From the cell containing the given text, extract its center point as [x, y] coordinate. 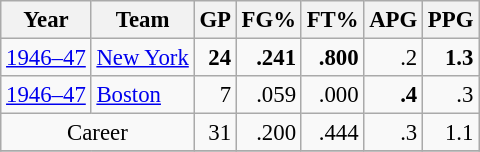
7 [215, 95]
New York [142, 58]
.000 [332, 95]
Year [46, 20]
.444 [332, 133]
PPG [451, 20]
Team [142, 20]
1.1 [451, 133]
24 [215, 58]
1.3 [451, 58]
APG [394, 20]
GP [215, 20]
Boston [142, 95]
FG% [268, 20]
.241 [268, 58]
FT% [332, 20]
.800 [332, 58]
.2 [394, 58]
.200 [268, 133]
.4 [394, 95]
31 [215, 133]
Career [98, 133]
.059 [268, 95]
